Extract the [X, Y] coordinate from the center of the cell holding the provided text.  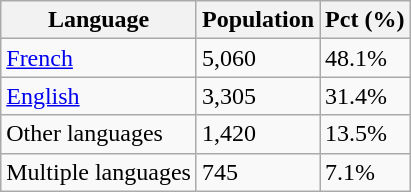
745 [258, 172]
English [99, 96]
3,305 [258, 96]
Language [99, 20]
1,420 [258, 134]
13.5% [365, 134]
5,060 [258, 58]
Multiple languages [99, 172]
French [99, 58]
7.1% [365, 172]
Population [258, 20]
Other languages [99, 134]
Pct (%) [365, 20]
31.4% [365, 96]
48.1% [365, 58]
